Search for the cell housing the specified text and yield its (x, y) center coordinate. 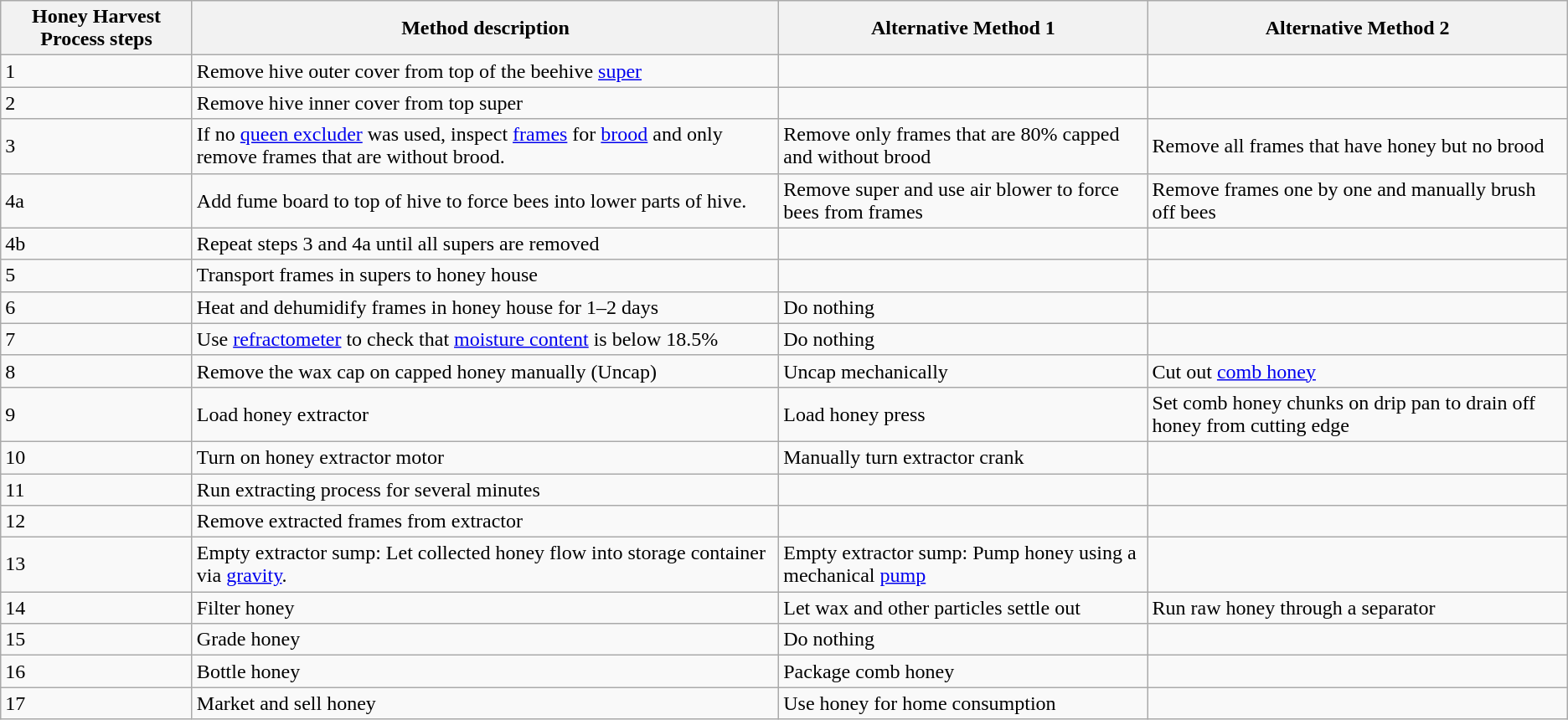
Load honey extractor (485, 414)
Run extracting process for several minutes (485, 490)
Add fume board to top of hive to force bees into lower parts of hive. (485, 201)
Let wax and other particles settle out (963, 608)
15 (97, 640)
Cut out comb honey (1357, 371)
17 (97, 703)
Remove super and use air blower to force bees from frames (963, 201)
Remove the wax cap on capped honey manually (Uncap) (485, 371)
10 (97, 457)
Set comb honey chunks on drip pan to drain off honey from cutting edge (1357, 414)
Grade honey (485, 640)
Filter honey (485, 608)
3 (97, 146)
12 (97, 522)
Repeat steps 3 and 4a until all supers are removed (485, 244)
Alternative Method 2 (1357, 28)
Remove only frames that are 80% capped and without brood (963, 146)
Remove all frames that have honey but no brood (1357, 146)
9 (97, 414)
Empty extractor sump: Let collected honey flow into storage container via gravity. (485, 564)
Method description (485, 28)
13 (97, 564)
2 (97, 103)
8 (97, 371)
Transport frames in supers to honey house (485, 275)
1 (97, 71)
Honey Harvest Process steps (97, 28)
Empty extractor sump: Pump honey using a mechanical pump (963, 564)
Remove hive outer cover from top of the beehive super (485, 71)
7 (97, 339)
16 (97, 671)
Manually turn extractor crank (963, 457)
Uncap mechanically (963, 371)
Use honey for home consumption (963, 703)
5 (97, 275)
Load honey press (963, 414)
Remove frames one by one and manually brush off bees (1357, 201)
Alternative Method 1 (963, 28)
Turn on honey extractor motor (485, 457)
Heat and dehumidify frames in honey house for 1–2 days (485, 307)
Run raw honey through a separator (1357, 608)
Use refractometer to check that moisture content is below 18.5% (485, 339)
4a (97, 201)
Package comb honey (963, 671)
11 (97, 490)
If no queen excluder was used, inspect frames for brood and only remove frames that are without brood. (485, 146)
4b (97, 244)
Remove extracted frames from extractor (485, 522)
Market and sell honey (485, 703)
6 (97, 307)
14 (97, 608)
Bottle honey (485, 671)
Remove hive inner cover from top super (485, 103)
